Scan for the cell matching the given text and deliver its [x, y] coordinate at center. 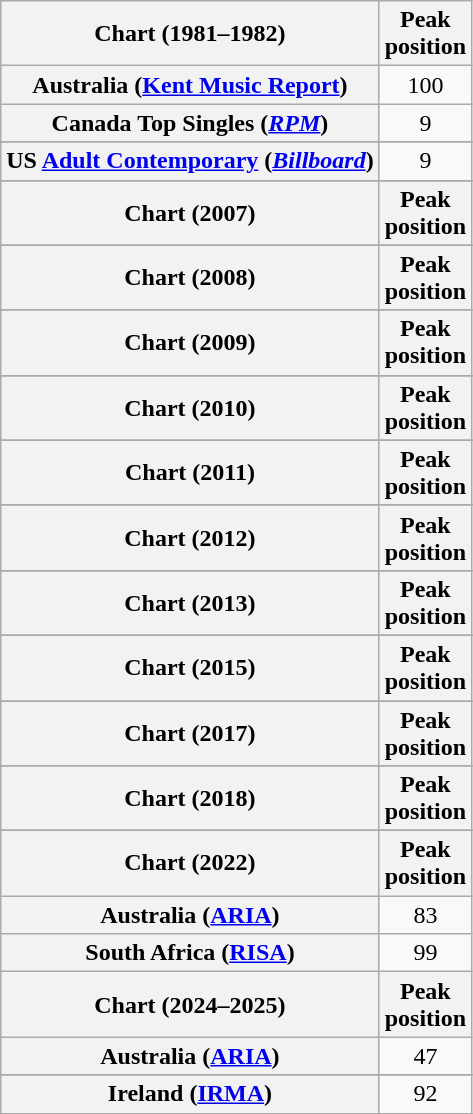
99 [425, 953]
100 [425, 85]
92 [425, 1094]
Chart (2024–2025) [190, 1004]
Chart (2018) [190, 798]
Ireland (IRMA) [190, 1094]
Chart (2022) [190, 864]
South Africa (RISA) [190, 953]
Canada Top Singles (RPM) [190, 123]
Chart (2017) [190, 732]
Chart (2011) [190, 472]
83 [425, 915]
Chart (2008) [190, 278]
Australia (Kent Music Report) [190, 85]
US Adult Contemporary (Billboard) [190, 161]
47 [425, 1056]
Chart (2015) [190, 668]
Chart (2007) [190, 212]
Chart (2013) [190, 602]
Chart (2012) [190, 538]
Chart (2009) [190, 342]
Chart (2010) [190, 408]
Chart (1981–1982) [190, 34]
